Output the (X, Y) coordinate of the center of the cell containing the given text.  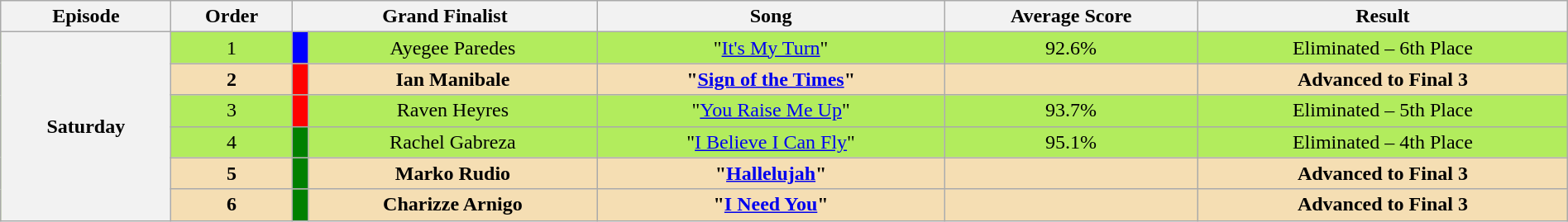
1 (232, 48)
95.1% (1072, 142)
5 (232, 173)
Eliminated – 4th Place (1383, 142)
"I Need You" (771, 205)
6 (232, 205)
93.7% (1072, 111)
"Hallelujah" (771, 173)
Ian Manibale (452, 79)
"I Believe I Can Fly" (771, 142)
4 (232, 142)
Grand Finalist (445, 17)
2 (232, 79)
Ayegee Paredes (452, 48)
"You Raise Me Up" (771, 111)
Song (771, 17)
Eliminated – 5th Place (1383, 111)
Raven Heyres (452, 111)
"It's My Turn" (771, 48)
"Sign of the Times" (771, 79)
Result (1383, 17)
Rachel Gabreza (452, 142)
92.6% (1072, 48)
Episode (86, 17)
Order (232, 17)
Average Score (1072, 17)
Marko Rudio (452, 173)
Charizze Arnigo (452, 205)
3 (232, 111)
Saturday (86, 126)
Eliminated – 6th Place (1383, 48)
